Determine the [X, Y] coordinate at the center of the cell enclosing the given text.  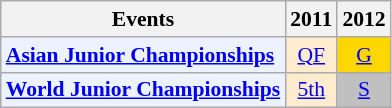
S [364, 90]
G [364, 55]
2012 [364, 19]
QF [311, 55]
Asian Junior Championships [143, 55]
2011 [311, 19]
World Junior Championships [143, 90]
Events [143, 19]
5th [311, 90]
